Determine the (x, y) coordinate at the center of the cell enclosing the given text.  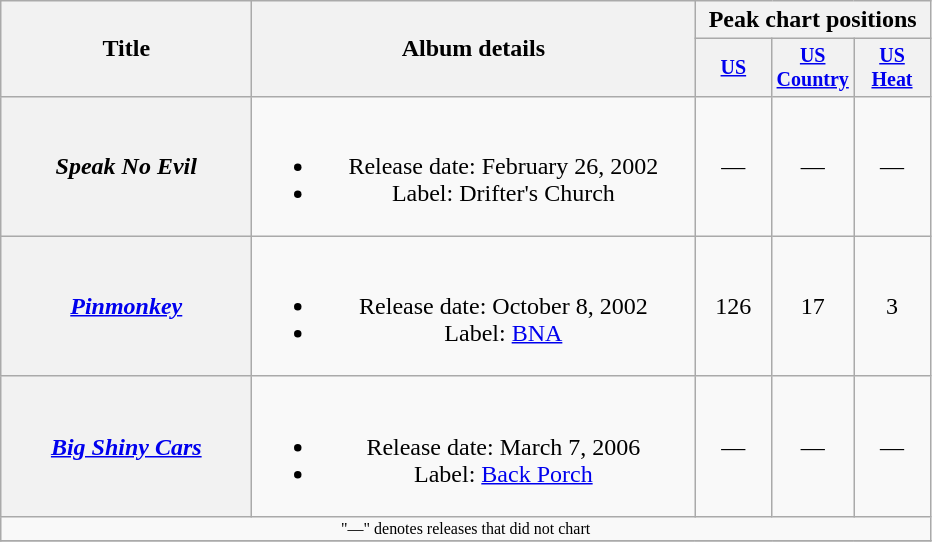
US (734, 68)
Release date: March 7, 2006Label: Back Porch (474, 446)
"—" denotes releases that did not chart (466, 528)
Release date: February 26, 2002Label: Drifter's Church (474, 166)
126 (734, 306)
Title (126, 49)
US Country (813, 68)
Pinmonkey (126, 306)
Big Shiny Cars (126, 446)
17 (813, 306)
Album details (474, 49)
Speak No Evil (126, 166)
Peak chart positions (813, 20)
Release date: October 8, 2002Label: BNA (474, 306)
3 (892, 306)
US Heat (892, 68)
